Return the (X, Y) coordinate for the center point of the cell that contains the specified text.  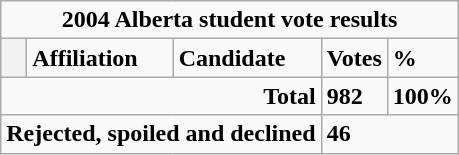
Votes (354, 58)
Rejected, spoiled and declined (161, 134)
% (422, 58)
Total (161, 96)
982 (354, 96)
46 (390, 134)
2004 Alberta student vote results (230, 20)
Affiliation (100, 58)
Candidate (247, 58)
100% (422, 96)
